Provide the [x, y] coordinate of the cell's center where the given text is located.  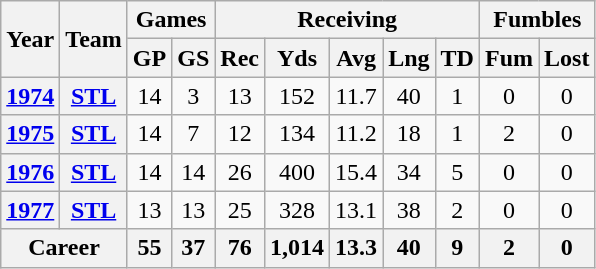
13.3 [356, 248]
34 [409, 172]
12 [240, 134]
11.2 [356, 134]
Avg [356, 58]
328 [298, 210]
152 [298, 96]
GP [149, 58]
11.7 [356, 96]
1977 [30, 210]
5 [457, 172]
Lost [567, 58]
1976 [30, 172]
Team [94, 39]
134 [298, 134]
1,014 [298, 248]
Year [30, 39]
13.1 [356, 210]
76 [240, 248]
3 [194, 96]
GS [194, 58]
25 [240, 210]
37 [194, 248]
Fum [508, 58]
7 [194, 134]
38 [409, 210]
1974 [30, 96]
9 [457, 248]
Career [64, 248]
1975 [30, 134]
26 [240, 172]
Yds [298, 58]
400 [298, 172]
Receiving [348, 20]
15.4 [356, 172]
Fumbles [536, 20]
TD [457, 58]
55 [149, 248]
Lng [409, 58]
Rec [240, 58]
18 [409, 134]
Games [170, 20]
